Capture the cell that displays the provided text and extract its (x, y) central coordinate. 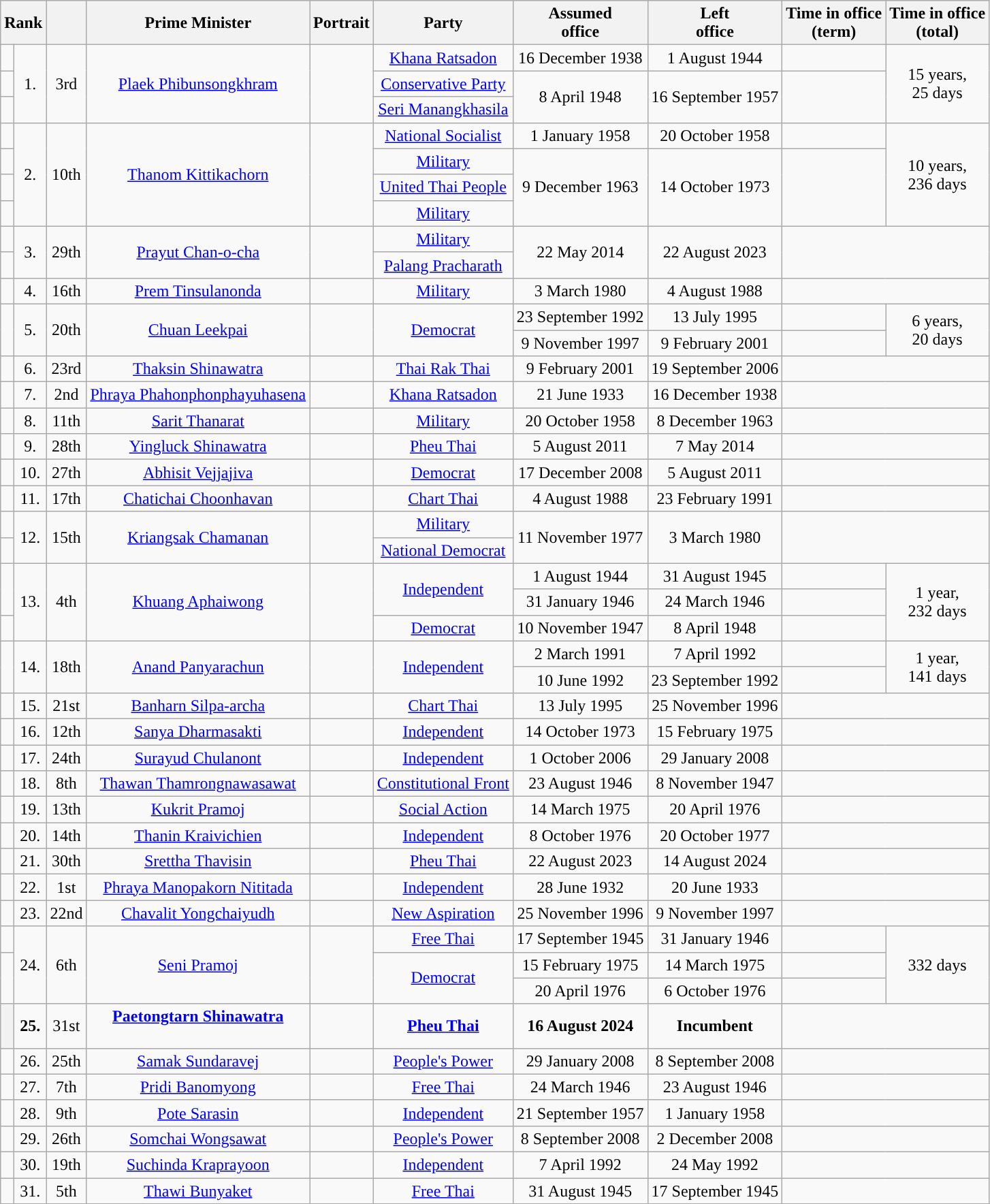
7th (67, 1087)
22nd (67, 913)
16 August 2024 (580, 1026)
Assumedoffice (580, 23)
4th (67, 602)
National Socialist (443, 136)
25. (30, 1026)
24 May 1992 (715, 1165)
Thawan Thamrongnawasawat (198, 784)
13th (67, 810)
31st (67, 1026)
20. (30, 836)
Thawi Bunyaket (198, 1191)
Thanom Kittikachorn (198, 174)
Rank (23, 23)
9. (30, 447)
28th (67, 447)
10 June 1992 (580, 680)
31. (30, 1191)
Thai Rak Thai (443, 369)
9 December 1963 (580, 187)
30. (30, 1165)
Social Action (443, 810)
14th (67, 836)
8 October 1976 (580, 836)
2nd (67, 395)
Kukrit Pramoj (198, 810)
2. (30, 174)
21. (30, 861)
Prayut Chan-o-cha (198, 252)
6 October 1976 (715, 991)
Party (443, 23)
Pote Sarasin (198, 1113)
8th (67, 784)
Sarit Thanarat (198, 421)
Samak Sundaravej (198, 1061)
3. (30, 252)
Srettha Thavisin (198, 861)
Yingluck Shinawatra (198, 447)
26. (30, 1061)
4. (30, 291)
20 October 1977 (715, 836)
29th (67, 252)
10. (30, 473)
Chuan Leekpai (198, 330)
Constitutional Front (443, 784)
3rd (67, 84)
8 November 1947 (715, 784)
17th (67, 498)
10 years,236 days (938, 174)
1st (67, 887)
12th (67, 731)
21 June 1933 (580, 395)
29. (30, 1139)
21st (67, 706)
5. (30, 330)
National Democrat (443, 550)
27. (30, 1087)
7 May 2014 (715, 447)
Abhisit Vejjajiva (198, 473)
20th (67, 330)
12. (30, 537)
19. (30, 810)
1 year,232 days (938, 602)
Chatichai Choonhavan (198, 498)
Palang Pracharath (443, 265)
7. (30, 395)
Sanya Dharmasakti (198, 731)
Incumbent (715, 1026)
Thanin Kraivichien (198, 836)
11. (30, 498)
Time in office(total) (938, 23)
15th (67, 537)
13. (30, 602)
6 years,20 days (938, 330)
Surayud Chulanont (198, 758)
11th (67, 421)
19 September 2006 (715, 369)
Somchai Wongsawat (198, 1139)
Kriangsak Chamanan (198, 537)
24th (67, 758)
Seri Manangkhasila (443, 110)
18. (30, 784)
25th (67, 1061)
1. (30, 84)
14 August 2024 (715, 861)
27th (67, 473)
Portrait (342, 23)
28 June 1932 (580, 887)
Thaksin Shinawatra (198, 369)
Conservative Party (443, 84)
11 November 1977 (580, 537)
28. (30, 1113)
10th (67, 174)
6. (30, 369)
Chavalit Yongchaiyudh (198, 913)
19th (67, 1165)
8 December 1963 (715, 421)
14. (30, 667)
23 February 1991 (715, 498)
Suchinda Kraprayoon (198, 1165)
21 September 1957 (580, 1113)
Time in office(term) (834, 23)
8. (30, 421)
15. (30, 706)
23rd (67, 369)
24. (30, 965)
Prem Tinsulanonda (198, 291)
17 December 2008 (580, 473)
26th (67, 1139)
6th (67, 965)
Phraya Manopakorn Nititada (198, 887)
Phraya Phahonphonphayuhasena (198, 395)
Plaek Phibunsongkhram (198, 84)
Pridi Banomyong (198, 1087)
2 March 1991 (580, 654)
15 years,25 days (938, 84)
23. (30, 913)
5th (67, 1191)
United Thai People (443, 187)
18th (67, 667)
22 May 2014 (580, 252)
New Aspiration (443, 913)
20 June 1933 (715, 887)
17. (30, 758)
2 December 2008 (715, 1139)
16. (30, 731)
332 days (938, 965)
10 November 1947 (580, 628)
9th (67, 1113)
Paetongtarn Shinawatra (198, 1026)
1 October 2006 (580, 758)
1 year,141 days (938, 667)
22. (30, 887)
Prime Minister (198, 23)
Anand Panyarachun (198, 667)
Khuang Aphaiwong (198, 602)
16th (67, 291)
16 September 1957 (715, 97)
Banharn Silpa-archa (198, 706)
Seni Pramoj (198, 965)
Leftoffice (715, 23)
30th (67, 861)
